Determine the (x, y) coordinate at the center of the cell enclosing the given text.  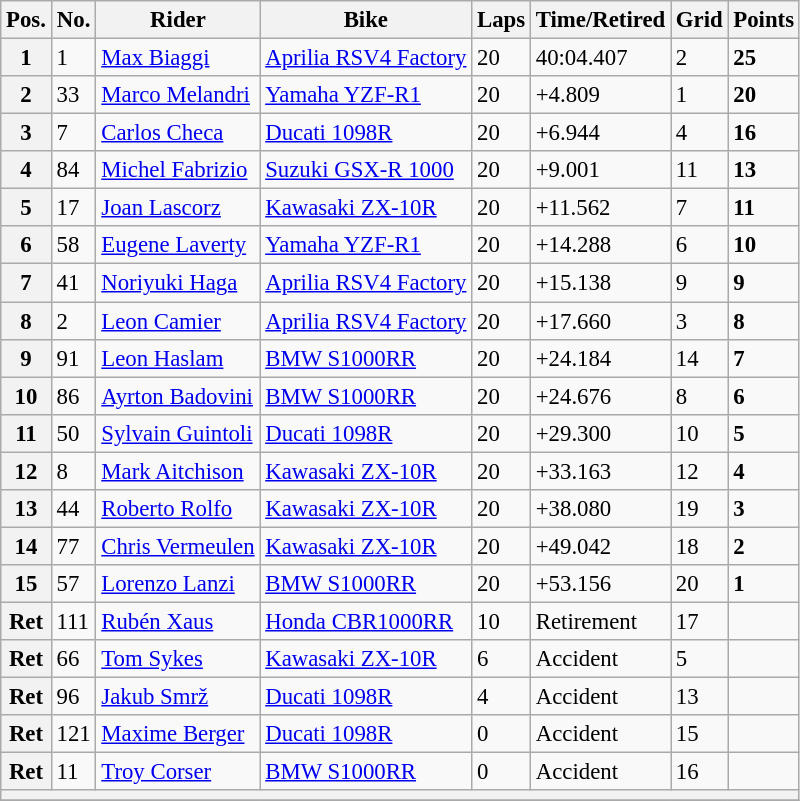
Eugene Laverty (178, 245)
Maxime Berger (178, 734)
77 (74, 546)
Michel Fabrizio (178, 170)
Max Biaggi (178, 58)
Suzuki GSX-R 1000 (366, 170)
Ayrton Badovini (178, 396)
Sylvain Guintoli (178, 433)
+17.660 (600, 321)
Mark Aitchison (178, 471)
Points (764, 20)
Marco Melandri (178, 95)
+49.042 (600, 546)
Chris Vermeulen (178, 546)
Lorenzo Lanzi (178, 584)
Joan Lascorz (178, 208)
44 (74, 509)
+29.300 (600, 433)
Time/Retired (600, 20)
84 (74, 170)
57 (74, 584)
96 (74, 697)
25 (764, 58)
Jakub Smrž (178, 697)
Rubén Xaus (178, 621)
66 (74, 659)
+9.001 (600, 170)
50 (74, 433)
+14.288 (600, 245)
111 (74, 621)
Tom Sykes (178, 659)
+6.944 (600, 133)
+15.138 (600, 283)
+24.184 (600, 358)
Leon Camier (178, 321)
Noriyuki Haga (178, 283)
58 (74, 245)
19 (700, 509)
41 (74, 283)
+4.809 (600, 95)
Pos. (26, 20)
121 (74, 734)
Troy Corser (178, 772)
91 (74, 358)
Roberto Rolfo (178, 509)
Carlos Checa (178, 133)
Rider (178, 20)
18 (700, 546)
86 (74, 396)
Laps (502, 20)
Grid (700, 20)
No. (74, 20)
Retirement (600, 621)
Bike (366, 20)
Honda CBR1000RR (366, 621)
+24.676 (600, 396)
+11.562 (600, 208)
33 (74, 95)
+53.156 (600, 584)
40:04.407 (600, 58)
+38.080 (600, 509)
+33.163 (600, 471)
Leon Haslam (178, 358)
